Capture the cell that displays the provided text and extract its [x, y] central coordinate. 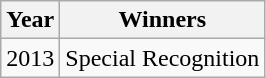
2013 [30, 58]
Winners [162, 20]
Special Recognition [162, 58]
Year [30, 20]
